Locate the cell with the specified text and output its (X, Y) center coordinate. 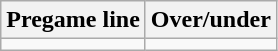
Over/under (210, 20)
Pregame line (74, 20)
